Capture the cell that displays the provided text and extract its (x, y) central coordinate. 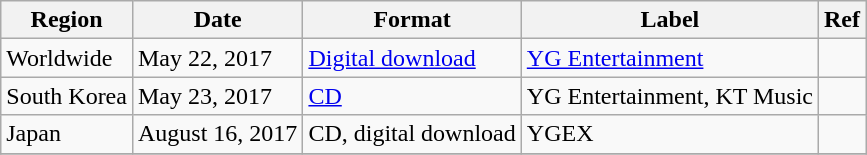
Format (412, 20)
CD, digital download (412, 134)
Ref (842, 20)
May 22, 2017 (217, 58)
Label (670, 20)
Worldwide (67, 58)
Date (217, 20)
CD (412, 96)
Japan (67, 134)
YGEX (670, 134)
South Korea (67, 96)
May 23, 2017 (217, 96)
YG Entertainment, KT Music (670, 96)
Digital download (412, 58)
August 16, 2017 (217, 134)
YG Entertainment (670, 58)
Region (67, 20)
